Pinpoint the cell where the given text exists, returning its (X, Y) midpoint coordinate. 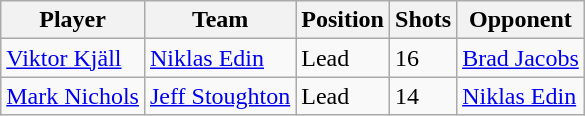
Viktor Kjäll (73, 58)
Team (220, 20)
14 (424, 96)
Opponent (521, 20)
Brad Jacobs (521, 58)
Player (73, 20)
Shots (424, 20)
Jeff Stoughton (220, 96)
Position (343, 20)
16 (424, 58)
Mark Nichols (73, 96)
